Scan for the cell matching the given text and deliver its [x, y] coordinate at center. 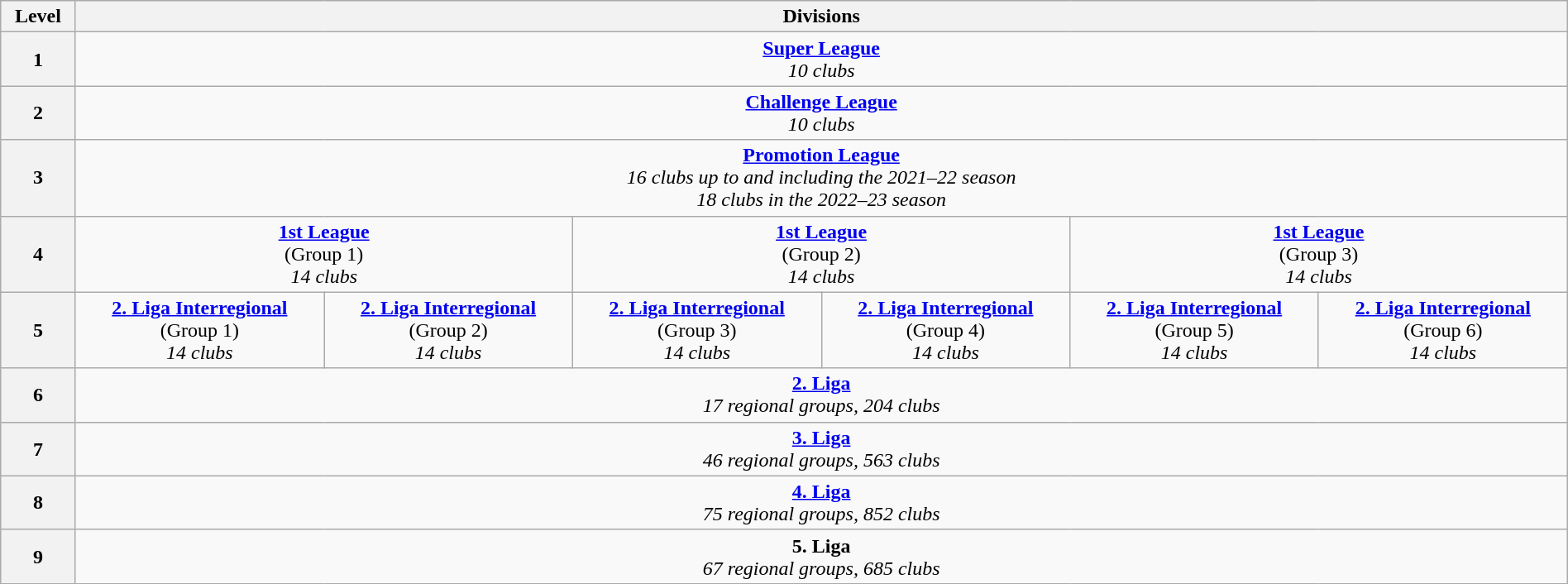
9 [38, 556]
Challenge League 10 clubs [821, 112]
5. Liga 67 regional groups, 685 clubs [821, 556]
Divisions [821, 17]
3. Liga 46 regional groups, 563 clubs [821, 448]
5 [38, 330]
Super League 10 clubs [821, 60]
4. Liga 75 regional groups, 852 clubs [821, 503]
7 [38, 448]
2 [38, 112]
2. Liga 17 regional groups, 204 clubs [821, 395]
2. Liga Interregional (Group 3) 14 clubs [696, 330]
2. Liga Interregional (Group 2) 14 clubs [448, 330]
2. Liga Interregional (Group 5) 14 clubs [1194, 330]
Promotion League 16 clubs up to and including the 2021–22 season18 clubs in the 2022–23 season [821, 178]
4 [38, 254]
Level [38, 17]
6 [38, 395]
1 [38, 60]
1st League (Group 3) 14 clubs [1319, 254]
1st League (Group 1) 14 clubs [324, 254]
3 [38, 178]
1st League (Group 2) 14 clubs [820, 254]
8 [38, 503]
2. Liga Interregional (Group 4) 14 clubs [946, 330]
2. Liga Interregional (Group 1) 14 clubs [200, 330]
2. Liga Interregional (Group 6) 14 clubs [1442, 330]
